Return the [X, Y] coordinate for the center point of the cell that contains the specified text.  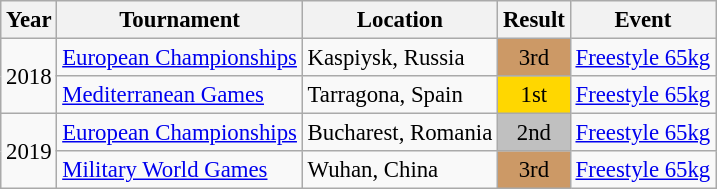
Mediterranean Games [180, 95]
Military World Games [180, 170]
Result [534, 20]
Location [400, 20]
Kaspiysk, Russia [400, 58]
Year [29, 20]
Bucharest, Romania [400, 133]
Event [642, 20]
2nd [534, 133]
Wuhan, China [400, 170]
2018 [29, 76]
1st [534, 95]
Tarragona, Spain [400, 95]
2019 [29, 152]
Tournament [180, 20]
